For the text-containing cell, return its midpoint in [x, y] coordinate format. 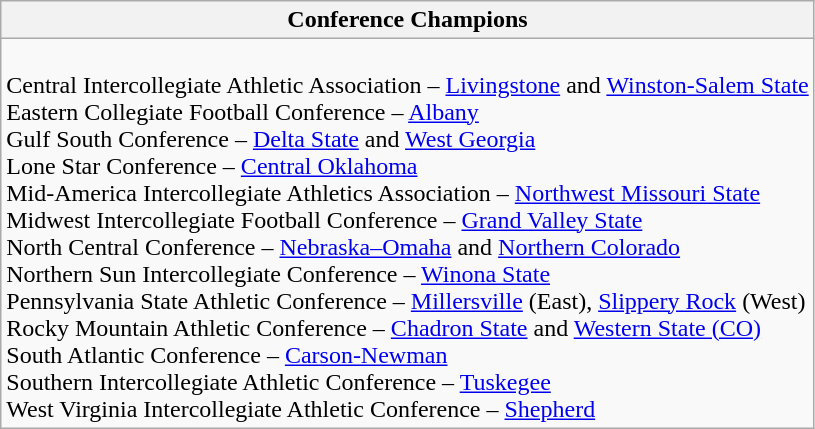
Conference Champions [408, 20]
